Find where the given text appears and provide that cell's center as [X, Y] coordinate. 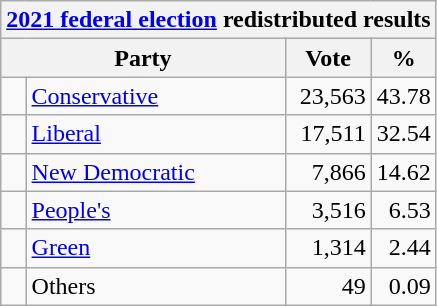
Green [156, 248]
New Democratic [156, 172]
1,314 [328, 248]
Others [156, 286]
Conservative [156, 96]
32.54 [404, 134]
Party [143, 58]
People's [156, 210]
7,866 [328, 172]
0.09 [404, 286]
23,563 [328, 96]
3,516 [328, 210]
Liberal [156, 134]
Vote [328, 58]
17,511 [328, 134]
49 [328, 286]
6.53 [404, 210]
43.78 [404, 96]
14.62 [404, 172]
2.44 [404, 248]
% [404, 58]
2021 federal election redistributed results [218, 20]
